Extract the [X, Y] coordinate from the center of the cell holding the provided text.  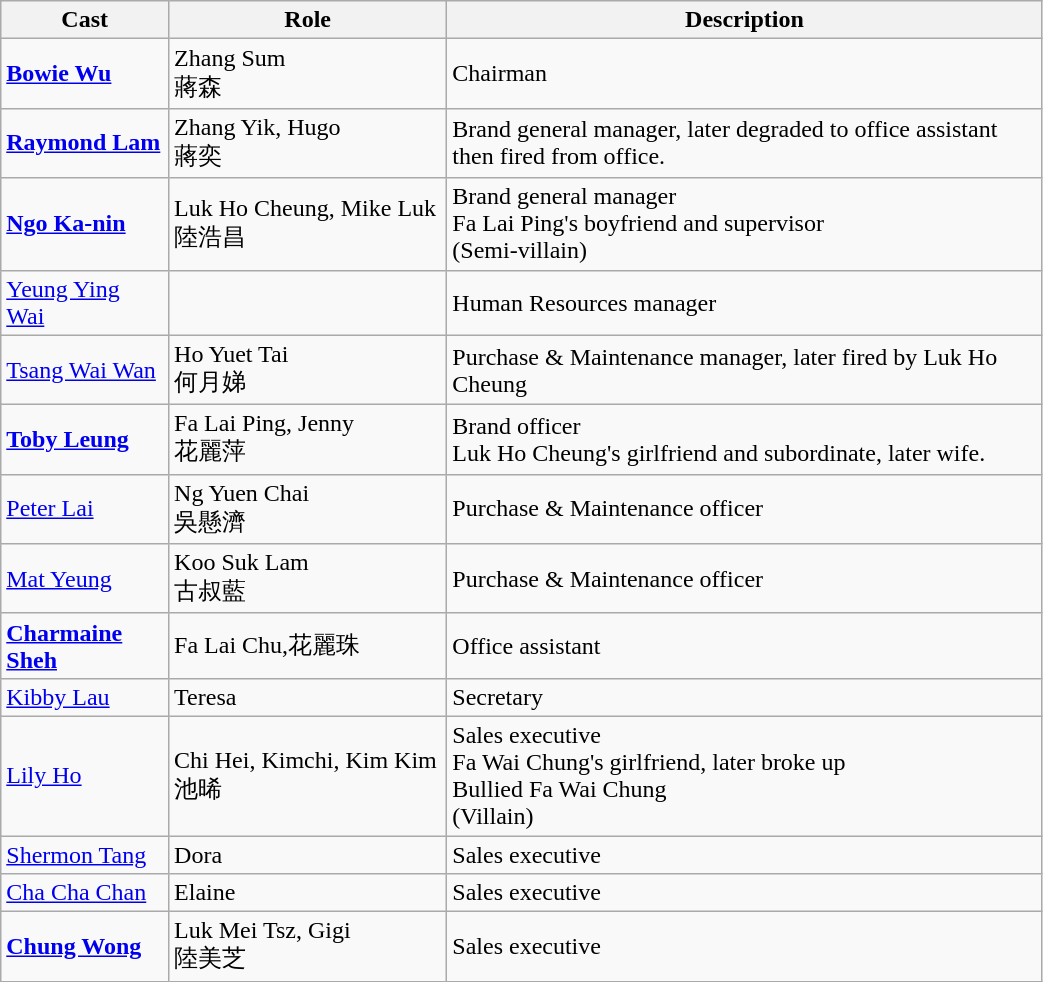
Brand general managerFa Lai Ping's boyfriend and supervisor(Semi-villain) [744, 224]
Fa Lai Chu,花麗珠 [308, 646]
Kibby Lau [85, 697]
Peter Lai [85, 509]
Yeung Ying Wai [85, 302]
Chairman [744, 74]
Lily Ho [85, 776]
Ngo Ka-nin [85, 224]
Brand general manager, later degraded to office assistant then fired from office. [744, 143]
Office assistant [744, 646]
Human Resources manager [744, 302]
Role [308, 20]
Ng Yuen Chai吳懸濟 [308, 509]
Mat Yeung [85, 579]
Fa Lai Ping, Jenny花麗萍 [308, 440]
Koo Suk Lam古叔藍 [308, 579]
Zhang Sum蔣森 [308, 74]
Toby Leung [85, 440]
Chi Hei, Kimchi, Kim Kim 池晞 [308, 776]
Bowie Wu [85, 74]
Shermon Tang [85, 855]
Brand officerLuk Ho Cheung's girlfriend and subordinate, later wife. [744, 440]
Tsang Wai Wan [85, 370]
Ho Yuet Tai何月娣 [308, 370]
Luk Ho Cheung, Mike Luk 陸浩昌 [308, 224]
Zhang Yik, Hugo 蔣奕 [308, 143]
Secretary [744, 697]
Description [744, 20]
Teresa [308, 697]
Sales executiveFa Wai Chung's girlfriend, later broke upBullied Fa Wai Chung(Villain) [744, 776]
Purchase & Maintenance manager, later fired by Luk Ho Cheung [744, 370]
Elaine [308, 893]
Cha Cha Chan [85, 893]
Luk Mei Tsz, Gigi陸美芝 [308, 947]
Chung Wong [85, 947]
Raymond Lam [85, 143]
Cast [85, 20]
Charmaine Sheh [85, 646]
Dora [308, 855]
